Locate the cell with the specified text and output its [X, Y] center coordinate. 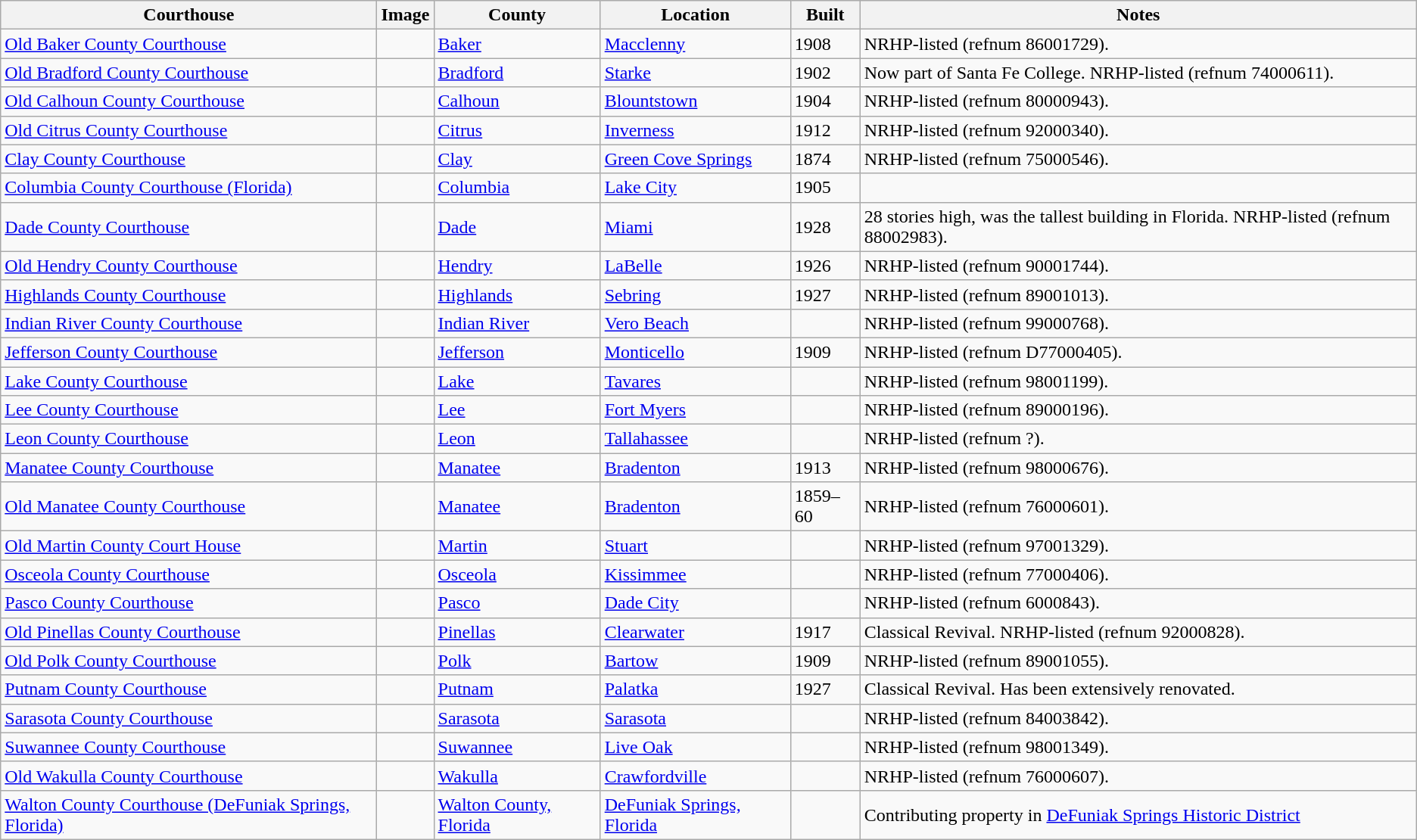
NRHP-listed (refnum 6000843). [1138, 603]
Lee County Courthouse [189, 410]
Location [695, 15]
Palatka [695, 689]
Citrus [517, 130]
Image [406, 15]
Old Martin County Court House [189, 546]
Lake City [695, 188]
Dade [517, 227]
Columbia [517, 188]
NRHP-listed (refnum 84003842). [1138, 718]
Indian River County Courthouse [189, 323]
Notes [1138, 15]
County [517, 15]
28 stories high, was the tallest building in Florida. NRHP-listed (refnum 88002983). [1138, 227]
Leon County Courthouse [189, 439]
1905 [825, 188]
Dade County Courthouse [189, 227]
Indian River [517, 323]
Old Citrus County Courthouse [189, 130]
1902 [825, 73]
Pinellas [517, 632]
NRHP-listed (refnum 76000601). [1138, 507]
Old Wakulla County Courthouse [189, 776]
Highlands [517, 294]
NRHP-listed (refnum 75000546). [1138, 159]
Fort Myers [695, 410]
1904 [825, 101]
Contributing property in DeFuniak Springs Historic District [1138, 814]
NRHP-listed (refnum 97001329). [1138, 546]
Clay [517, 159]
NRHP-listed (refnum 80000943). [1138, 101]
NRHP-listed (refnum 77000406). [1138, 574]
Baker [517, 44]
NRHP-listed (refnum 89000196). [1138, 410]
1928 [825, 227]
Miami [695, 227]
Old Baker County Courthouse [189, 44]
Courthouse [189, 15]
Tallahassee [695, 439]
Leon [517, 439]
Clay County Courthouse [189, 159]
Bartow [695, 661]
Lake [517, 381]
LaBelle [695, 266]
Vero Beach [695, 323]
Macclenny [695, 44]
Columbia County Courthouse (Florida) [189, 188]
Jefferson [517, 352]
Pasco County Courthouse [189, 603]
1926 [825, 266]
Blountstown [695, 101]
1912 [825, 130]
Walton County, Florida [517, 814]
Martin [517, 546]
Calhoun [517, 101]
NRHP-listed (refnum 98001349). [1138, 747]
Lake County Courthouse [189, 381]
Suwannee County Courthouse [189, 747]
Crawfordville [695, 776]
Old Manatee County Courthouse [189, 507]
NRHP-listed (refnum 89001055). [1138, 661]
1859–60 [825, 507]
Putnam [517, 689]
Old Bradford County Courthouse [189, 73]
Classical Revival. NRHP-listed (refnum 92000828). [1138, 632]
Manatee County Courthouse [189, 468]
Stuart [695, 546]
NRHP-listed (refnum 89001013). [1138, 294]
Live Oak [695, 747]
Suwannee [517, 747]
Sebring [695, 294]
NRHP-listed (refnum 86001729). [1138, 44]
NRHP-listed (refnum 76000607). [1138, 776]
Kissimmee [695, 574]
Pasco [517, 603]
Starke [695, 73]
Old Polk County Courthouse [189, 661]
Inverness [695, 130]
NRHP-listed (refnum D77000405). [1138, 352]
Osceola County Courthouse [189, 574]
Sarasota County Courthouse [189, 718]
1874 [825, 159]
Osceola [517, 574]
NRHP-listed (refnum ?). [1138, 439]
Lee [517, 410]
Bradford [517, 73]
Clearwater [695, 632]
Hendry [517, 266]
Wakulla [517, 776]
NRHP-listed (refnum 98001199). [1138, 381]
Old Calhoun County Courthouse [189, 101]
Old Hendry County Courthouse [189, 266]
Walton County Courthouse (DeFuniak Springs, Florida) [189, 814]
Now part of Santa Fe College. NRHP-listed (refnum 74000611). [1138, 73]
1917 [825, 632]
Tavares [695, 381]
DeFuniak Springs, Florida [695, 814]
Polk [517, 661]
NRHP-listed (refnum 99000768). [1138, 323]
NRHP-listed (refnum 98000676). [1138, 468]
Green Cove Springs [695, 159]
Classical Revival. Has been extensively renovated. [1138, 689]
Built [825, 15]
Jefferson County Courthouse [189, 352]
Putnam County Courthouse [189, 689]
1908 [825, 44]
Highlands County Courthouse [189, 294]
NRHP-listed (refnum 90001744). [1138, 266]
Monticello [695, 352]
Old Pinellas County Courthouse [189, 632]
1913 [825, 468]
Dade City [695, 603]
NRHP-listed (refnum 92000340). [1138, 130]
